Return [x, y] of the center of cell containing provided text 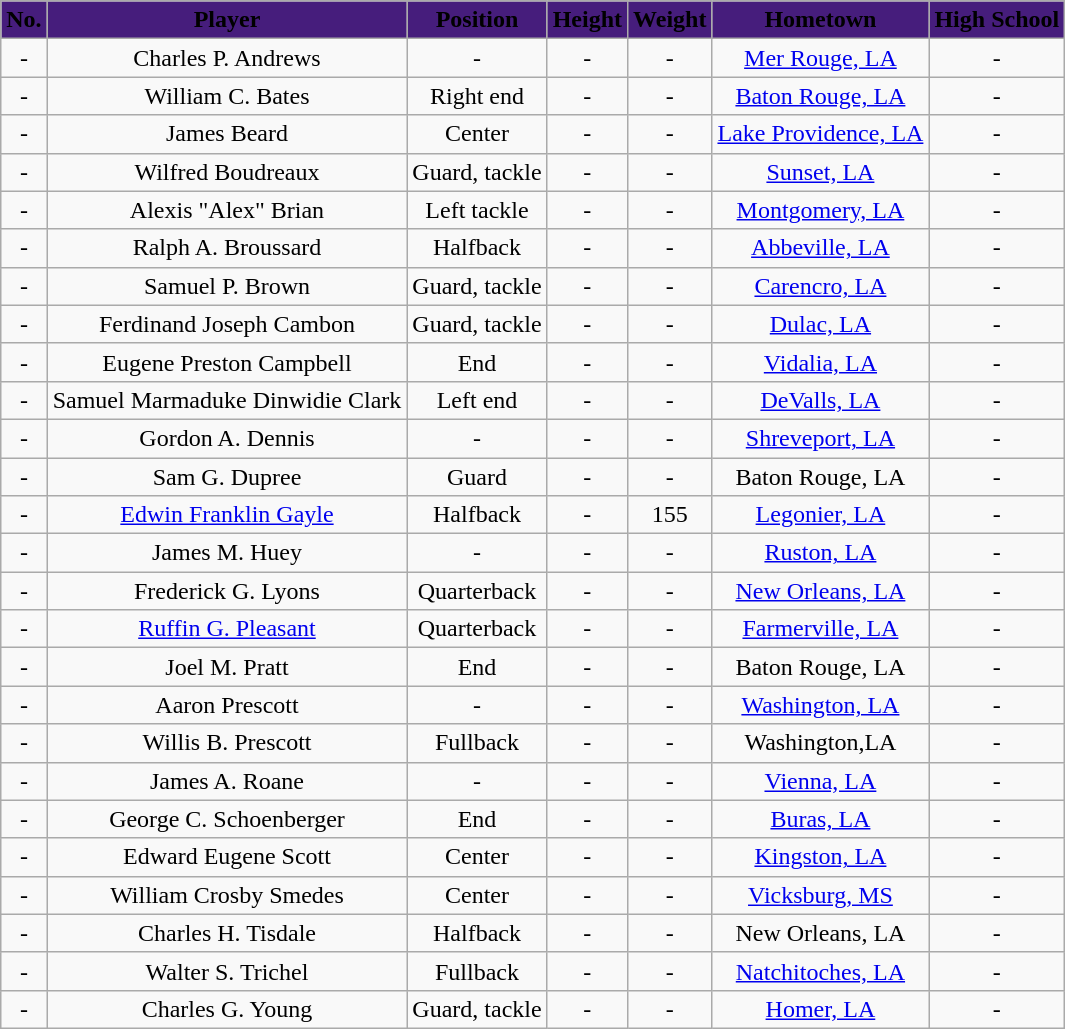
Sam G. Dupree [227, 477]
Frederick G. Lyons [227, 591]
Height [587, 20]
Natchitoches, LA [820, 971]
Homer, LA [820, 1009]
Vicksburg, MS [820, 895]
Ruston, LA [820, 553]
James M. Huey [227, 553]
DeValls, LA [820, 400]
Washington, LA [820, 705]
Eugene Preston Campbell [227, 362]
Abbeville, LA [820, 248]
Kingston, LA [820, 857]
Charles H. Tisdale [227, 933]
Left end [477, 400]
Right end [477, 96]
Ferdinand Joseph Cambon [227, 324]
James Beard [227, 134]
George C. Schoenberger [227, 819]
Montgomery, LA [820, 210]
Walter S. Trichel [227, 971]
Shreveport, LA [820, 438]
Mer Rouge, LA [820, 58]
Charles P. Andrews [227, 58]
Vienna, LA [820, 781]
155 [670, 515]
Position [477, 20]
Gordon A. Dennis [227, 438]
Sunset, LA [820, 172]
Guard [477, 477]
Carencro, LA [820, 286]
High School [997, 20]
Ralph A. Broussard [227, 248]
Samuel Marmaduke Dinwidie Clark [227, 400]
Player [227, 20]
James A. Roane [227, 781]
Lake Providence, LA [820, 134]
No. [24, 20]
Hometown [820, 20]
Samuel P. Brown [227, 286]
Joel M. Pratt [227, 667]
William C. Bates [227, 96]
Buras, LA [820, 819]
Willis B. Prescott [227, 743]
William Crosby Smedes [227, 895]
Legonier, LA [820, 515]
Edwin Franklin Gayle [227, 515]
Charles G. Young [227, 1009]
Left tackle [477, 210]
Dulac, LA [820, 324]
Washington,LA [820, 743]
Wilfred Boudreaux [227, 172]
Aaron Prescott [227, 705]
Edward Eugene Scott [227, 857]
Farmerville, LA [820, 629]
Ruffin G. Pleasant [227, 629]
Alexis "Alex" Brian [227, 210]
Vidalia, LA [820, 362]
Weight [670, 20]
